Output the (x, y) coordinate of the center of the cell containing the given text.  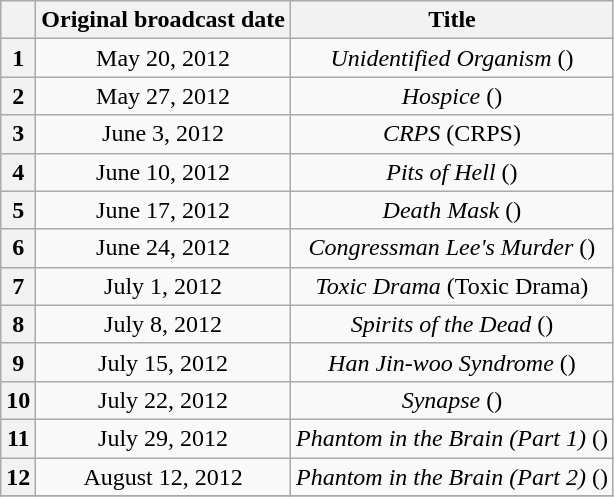
Toxic Drama (Toxic Drama) (452, 286)
August 12, 2012 (164, 477)
6 (18, 248)
10 (18, 400)
Unidentified Organism () (452, 58)
May 27, 2012 (164, 96)
Phantom in the Brain (Part 1) () (452, 438)
Spirits of the Dead () (452, 324)
5 (18, 210)
CRPS (CRPS) (452, 134)
July 29, 2012 (164, 438)
4 (18, 172)
July 8, 2012 (164, 324)
Congressman Lee's Murder () (452, 248)
Death Mask () (452, 210)
9 (18, 362)
Hospice () (452, 96)
Phantom in the Brain (Part 2) () (452, 477)
June 10, 2012 (164, 172)
Original broadcast date (164, 20)
12 (18, 477)
July 15, 2012 (164, 362)
Pits of Hell () (452, 172)
7 (18, 286)
11 (18, 438)
July 22, 2012 (164, 400)
2 (18, 96)
June 17, 2012 (164, 210)
June 24, 2012 (164, 248)
July 1, 2012 (164, 286)
June 3, 2012 (164, 134)
3 (18, 134)
8 (18, 324)
1 (18, 58)
May 20, 2012 (164, 58)
Han Jin-woo Syndrome () (452, 362)
Title (452, 20)
Synapse () (452, 400)
